Return (X, Y) of the center of cell containing provided text 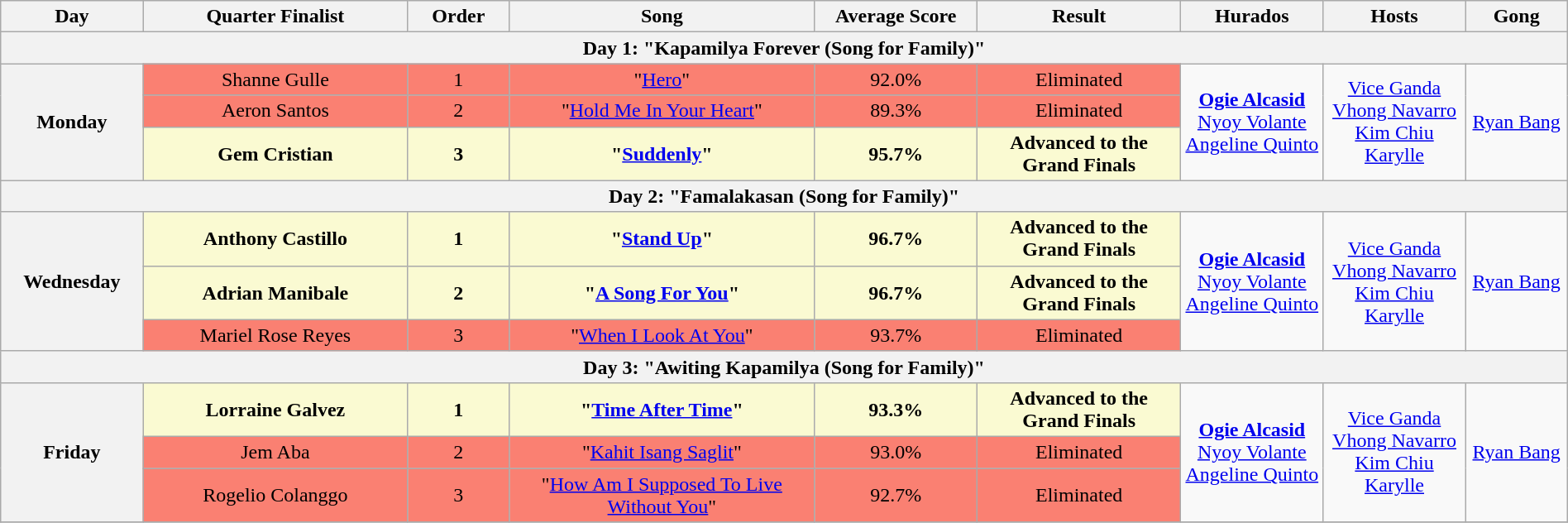
"Kahit Isang Saglit" (662, 452)
93.0% (896, 452)
Wednesday (72, 281)
Day 2: "Famalakasan (Song for Family)" (784, 196)
Adrian Manibale (275, 293)
Song (662, 17)
Rogelio Colanggo (275, 495)
Hurados (1252, 17)
Average Score (896, 17)
Anthony Castillo (275, 238)
Mariel Rose Reyes (275, 335)
Result (1079, 17)
Day 1: "Kapamilya Forever (Song for Family)" (784, 48)
95.7% (896, 154)
"Stand Up" (662, 238)
Monday (72, 122)
Hosts (1394, 17)
"How Am I Supposed To Live Without You" (662, 495)
93.3% (896, 409)
Quarter Finalist (275, 17)
92.0% (896, 79)
"When I Look At You" (662, 335)
Lorraine Galvez (275, 409)
"Time After Time" (662, 409)
"Suddenly" (662, 154)
Shanne Gulle (275, 79)
89.3% (896, 111)
Gong (1517, 17)
Friday (72, 452)
"Hero" (662, 79)
Jem Aba (275, 452)
93.7% (896, 335)
Day 3: "Awiting Kapamilya (Song for Family)" (784, 367)
92.7% (896, 495)
Aeron Santos (275, 111)
Gem Cristian (275, 154)
"Hold Me In Your Heart" (662, 111)
Order (458, 17)
Day (72, 17)
"A Song For You" (662, 293)
